Return the (x, y) coordinate for the center point of the cell that contains the specified text.  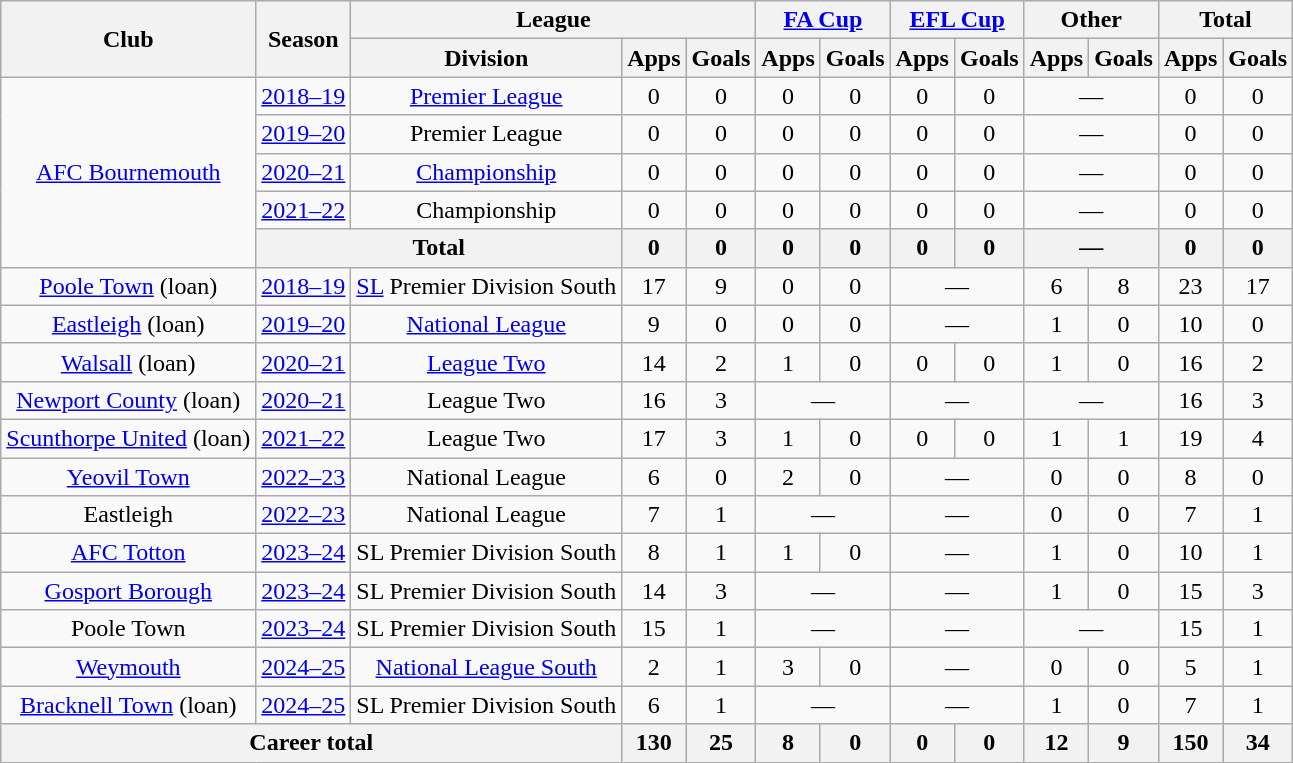
Walsall (loan) (128, 362)
Career total (312, 743)
League (554, 20)
Season (304, 39)
4 (1258, 438)
National League South (486, 667)
Poole Town (128, 629)
Eastleigh (loan) (128, 324)
Newport County (loan) (128, 400)
Gosport Borough (128, 591)
34 (1258, 743)
AFC Bournemouth (128, 172)
Weymouth (128, 667)
Poole Town (loan) (128, 286)
Scunthorpe United (loan) (128, 438)
23 (1190, 286)
EFL Cup (957, 20)
25 (721, 743)
19 (1190, 438)
12 (1056, 743)
FA Cup (823, 20)
130 (654, 743)
AFC Totton (128, 553)
Bracknell Town (loan) (128, 705)
Division (486, 58)
Club (128, 39)
Other (1091, 20)
150 (1190, 743)
Eastleigh (128, 515)
Yeovil Town (128, 477)
5 (1190, 667)
